Capture the cell that displays the provided text and extract its (X, Y) central coordinate. 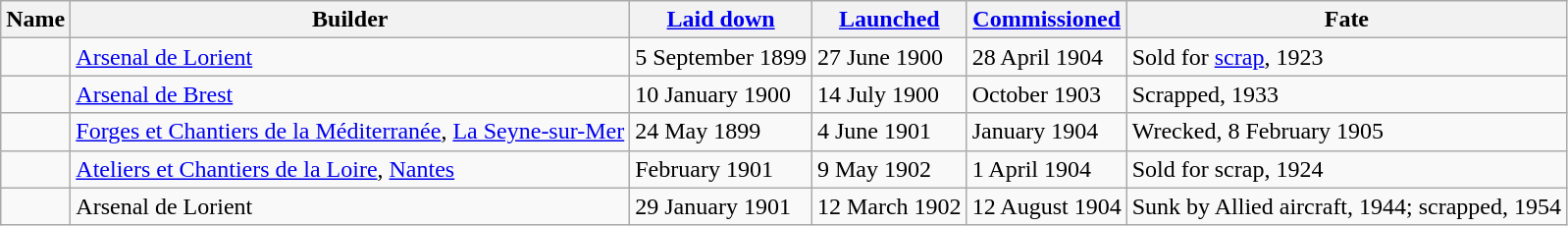
January 1904 (1046, 132)
Sunk by Allied aircraft, 1944; scrapped, 1954 (1346, 206)
12 March 1902 (889, 206)
12 August 1904 (1046, 206)
Sold for scrap, 1923 (1346, 57)
Wrecked, 8 February 1905 (1346, 132)
February 1901 (721, 169)
Ateliers et Chantiers de la Loire, Nantes (350, 169)
14 July 1900 (889, 94)
Scrapped, 1933 (1346, 94)
9 May 1902 (889, 169)
Launched (889, 20)
October 1903 (1046, 94)
27 June 1900 (889, 57)
Arsenal de Brest (350, 94)
4 June 1901 (889, 132)
Forges et Chantiers de la Méditerranée, La Seyne-sur-Mer (350, 132)
24 May 1899 (721, 132)
Sold for scrap, 1924 (1346, 169)
1 April 1904 (1046, 169)
28 April 1904 (1046, 57)
Laid down (721, 20)
Fate (1346, 20)
Name (35, 20)
5 September 1899 (721, 57)
29 January 1901 (721, 206)
Builder (350, 20)
10 January 1900 (721, 94)
Commissioned (1046, 20)
